Return [X, Y] of the center of cell containing provided text 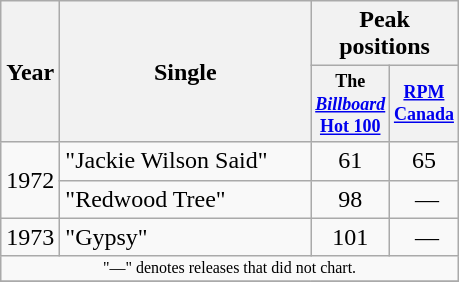
"—" denotes releases that did not chart. [230, 268]
Single [186, 72]
"Redwood Tree" [186, 199]
1972 [30, 180]
"Gypsy" [186, 237]
Year [30, 72]
1973 [30, 237]
61 [350, 161]
The Billboard Hot 100 [350, 104]
"Jackie Wilson Said" [186, 161]
Peak positions [384, 34]
65 [424, 161]
101 [350, 237]
98 [350, 199]
RPM Canada [424, 104]
